Provide the [X, Y] coordinate of the cell's center where the given text is located.  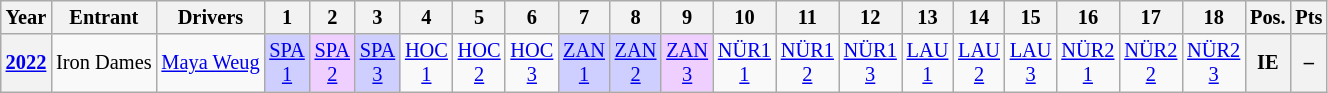
NÜR13 [870, 63]
Entrant [104, 17]
NÜR21 [1088, 63]
Pts [1308, 17]
18 [1214, 17]
LAU3 [1031, 63]
NÜR11 [744, 63]
Pos. [1268, 17]
ZAN1 [584, 63]
NÜR23 [1214, 63]
10 [744, 17]
SPA1 [286, 63]
8 [636, 17]
3 [378, 17]
Iron Dames [104, 63]
9 [687, 17]
NÜR12 [808, 63]
5 [480, 17]
4 [426, 17]
HOC3 [532, 63]
LAU1 [928, 63]
IE [1268, 63]
LAU2 [979, 63]
SPA3 [378, 63]
7 [584, 17]
Year [26, 17]
SPA2 [332, 63]
NÜR22 [1150, 63]
HOC1 [426, 63]
1 [286, 17]
13 [928, 17]
ZAN2 [636, 63]
12 [870, 17]
– [1308, 63]
17 [1150, 17]
Maya Weug [211, 63]
16 [1088, 17]
14 [979, 17]
ZAN3 [687, 63]
6 [532, 17]
Drivers [211, 17]
2022 [26, 63]
11 [808, 17]
2 [332, 17]
HOC2 [480, 63]
15 [1031, 17]
